For the text-containing cell, return its midpoint in [X, Y] coordinate format. 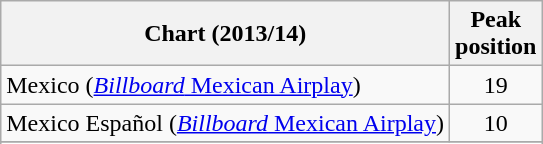
Mexico (Billboard Mexican Airplay) [226, 85]
Mexico Español (Billboard Mexican Airplay) [226, 123]
10 [496, 123]
Peakposition [496, 34]
19 [496, 85]
Chart (2013/14) [226, 34]
